Pinpoint the cell where the given text exists, returning its (X, Y) midpoint coordinate. 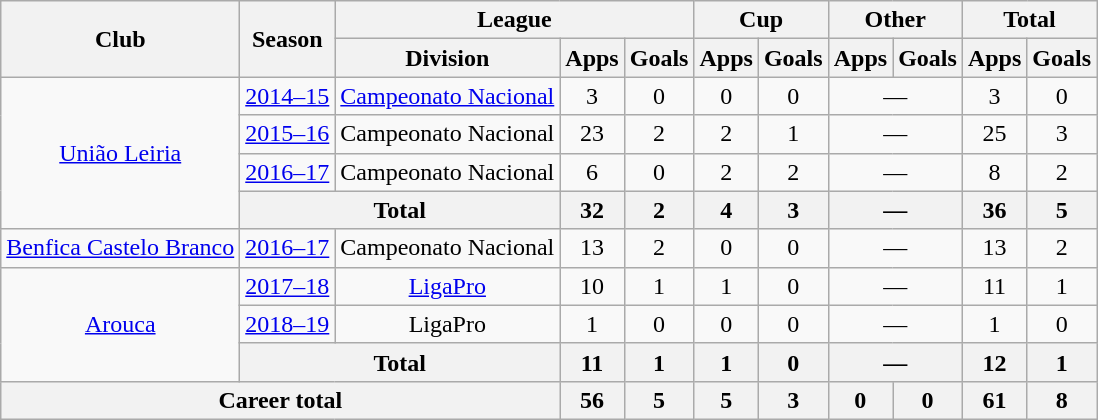
Club (120, 39)
12 (994, 362)
25 (994, 134)
União Leiria (120, 153)
32 (592, 210)
4 (726, 210)
Benfica Castelo Branco (120, 248)
36 (994, 210)
56 (592, 400)
10 (592, 286)
Cup (761, 20)
2015–16 (288, 134)
Division (448, 58)
23 (592, 134)
6 (592, 172)
Season (288, 39)
Arouca (120, 324)
2014–15 (288, 96)
2017–18 (288, 286)
League (514, 20)
Other (895, 20)
2018–19 (288, 324)
Career total (280, 400)
61 (994, 400)
